Locate the cell with the specified text and output its (x, y) center coordinate. 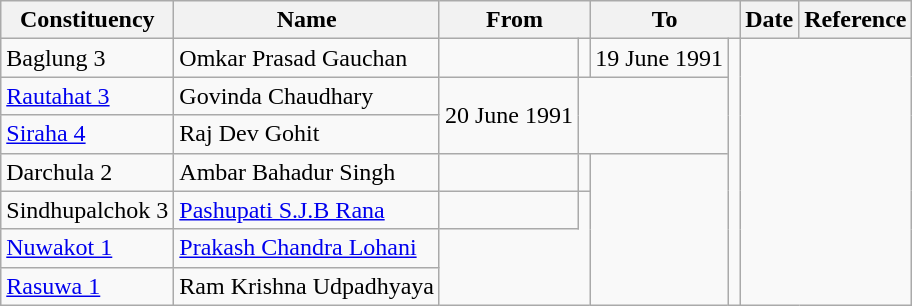
Constituency (88, 20)
Darchula 2 (88, 172)
Siraha 4 (88, 134)
To (665, 20)
Pashupati S.J.B Rana (307, 210)
Raj Dev Gohit (307, 134)
19 June 1991 (660, 58)
Sindhupalchok 3 (88, 210)
Date (770, 20)
From (514, 20)
Nuwakot 1 (88, 248)
Prakash Chandra Lohani (307, 248)
20 June 1991 (508, 115)
Ambar Bahadur Singh (307, 172)
Ram Krishna Udpadhyaya (307, 286)
Rautahat 3 (88, 96)
Name (307, 20)
Omkar Prasad Gauchan (307, 58)
Baglung 3 (88, 58)
Reference (856, 20)
Govinda Chaudhary (307, 96)
Rasuwa 1 (88, 286)
